Capture the cell that displays the provided text and extract its (X, Y) central coordinate. 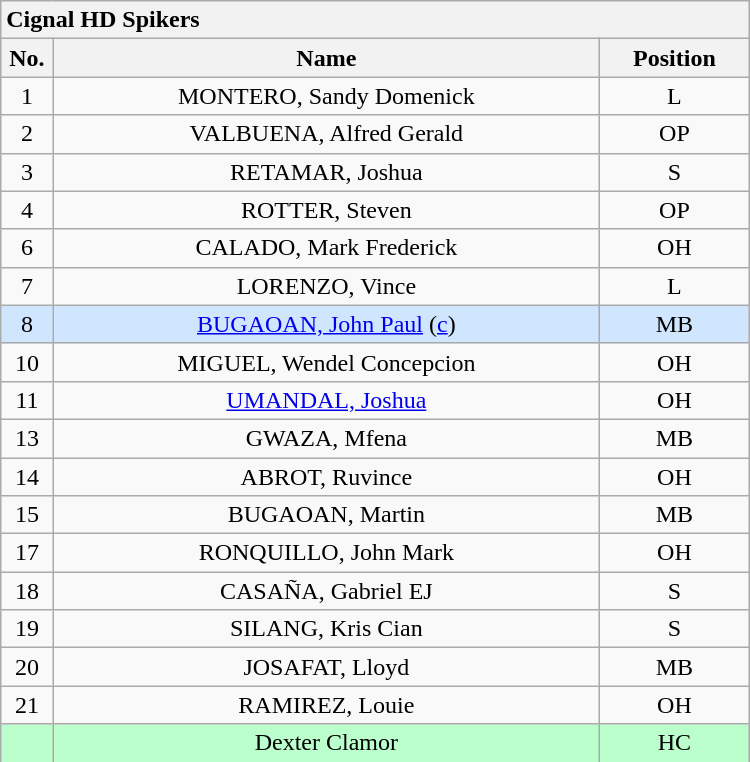
3 (27, 172)
LORENZO, Vince (326, 286)
4 (27, 210)
8 (27, 324)
RAMIREZ, Louie (326, 705)
10 (27, 362)
ROTTER, Steven (326, 210)
14 (27, 477)
RONQUILLO, John Mark (326, 553)
2 (27, 134)
18 (27, 591)
13 (27, 438)
Name (326, 58)
Cignal HD Spikers (375, 20)
MONTERO, Sandy Domenick (326, 96)
BUGAOAN, Martin (326, 515)
CASAÑA, Gabriel EJ (326, 591)
Dexter Clamor (326, 743)
7 (27, 286)
RETAMAR, Joshua (326, 172)
1 (27, 96)
HC (675, 743)
BUGAOAN, John Paul (c) (326, 324)
11 (27, 400)
CALADO, Mark Frederick (326, 248)
6 (27, 248)
ABROT, Ruvince (326, 477)
19 (27, 629)
GWAZA, Mfena (326, 438)
VALBUENA, Alfred Gerald (326, 134)
No. (27, 58)
JOSAFAT, Lloyd (326, 667)
15 (27, 515)
21 (27, 705)
SILANG, Kris Cian (326, 629)
17 (27, 553)
Position (675, 58)
20 (27, 667)
MIGUEL, Wendel Concepcion (326, 362)
UMANDAL, Joshua (326, 400)
